Return [x, y] of the center of cell containing provided text 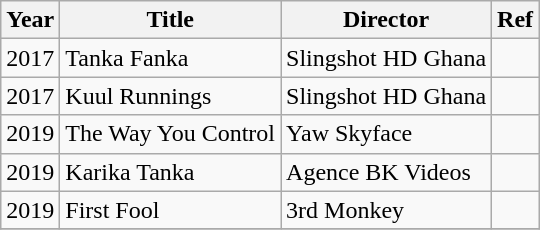
Karika Tanka [170, 172]
3rd Monkey [386, 210]
Kuul Runnings [170, 96]
Title [170, 20]
Year [30, 20]
Yaw Skyface [386, 134]
Agence BK Videos [386, 172]
The Way You Control [170, 134]
First Fool [170, 210]
Tanka Fanka [170, 58]
Ref [516, 20]
Director [386, 20]
